Find where the given text appears and provide that cell's center as [x, y] coordinate. 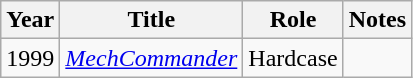
Notes [377, 20]
1999 [30, 58]
Year [30, 20]
MechCommander [152, 58]
Role [293, 20]
Hardcase [293, 58]
Title [152, 20]
